Locate the cell with the specified text and output its (x, y) center coordinate. 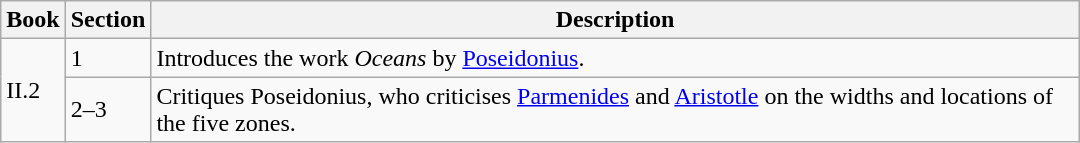
II.2 (33, 90)
1 (108, 58)
Description (615, 20)
Critiques Poseidonius, who criticises Parmenides and Aristotle on the widths and locations of the five zones. (615, 110)
Book (33, 20)
2–3 (108, 110)
Section (108, 20)
Introduces the work Oceans by Poseidonius. (615, 58)
